Scan for the cell matching the given text and deliver its [X, Y] coordinate at center. 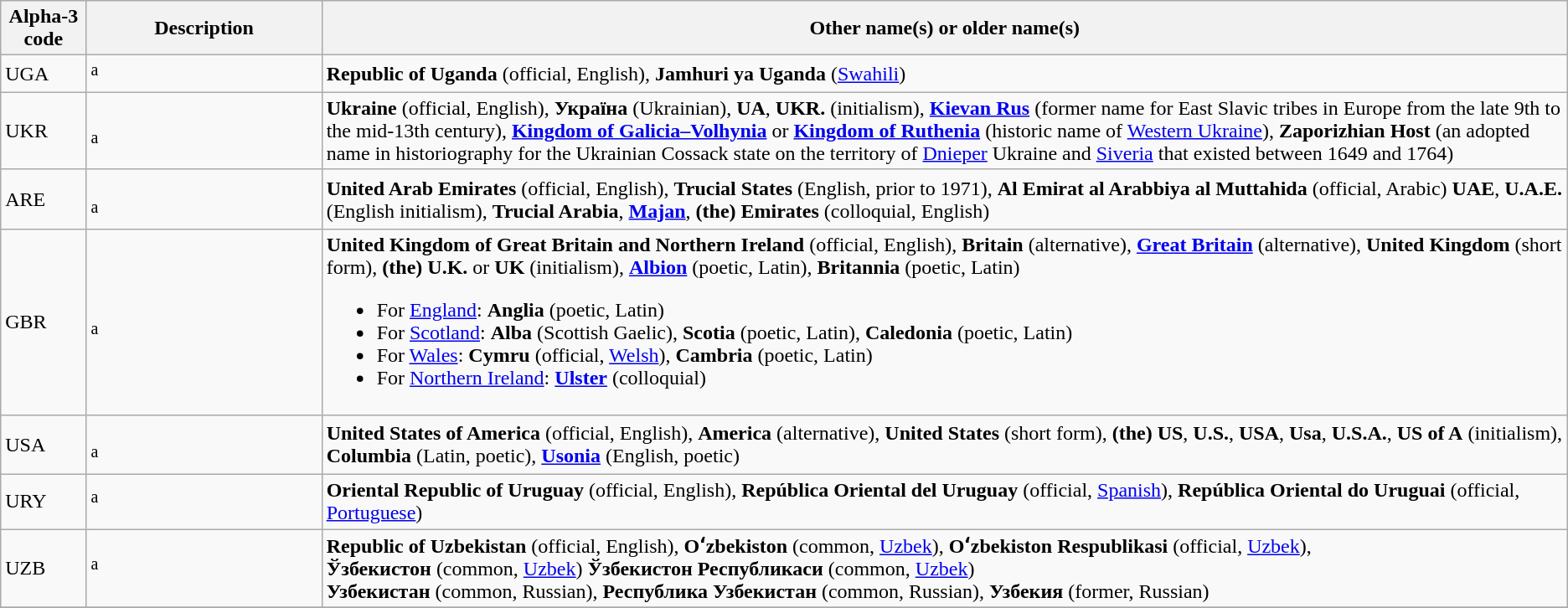
Other name(s) or older name(s) [945, 28]
Description [204, 28]
USA [44, 445]
UZB [44, 569]
Alpha-3 code [44, 28]
UGA [44, 74]
ARE [44, 199]
URY [44, 502]
GBR [44, 322]
UKR [44, 131]
Republic of Uganda (official, English), Jamhuri ya Uganda (Swahili) [945, 74]
